Detect which cell encompasses the target text, then output its [X, Y] center coordinate. 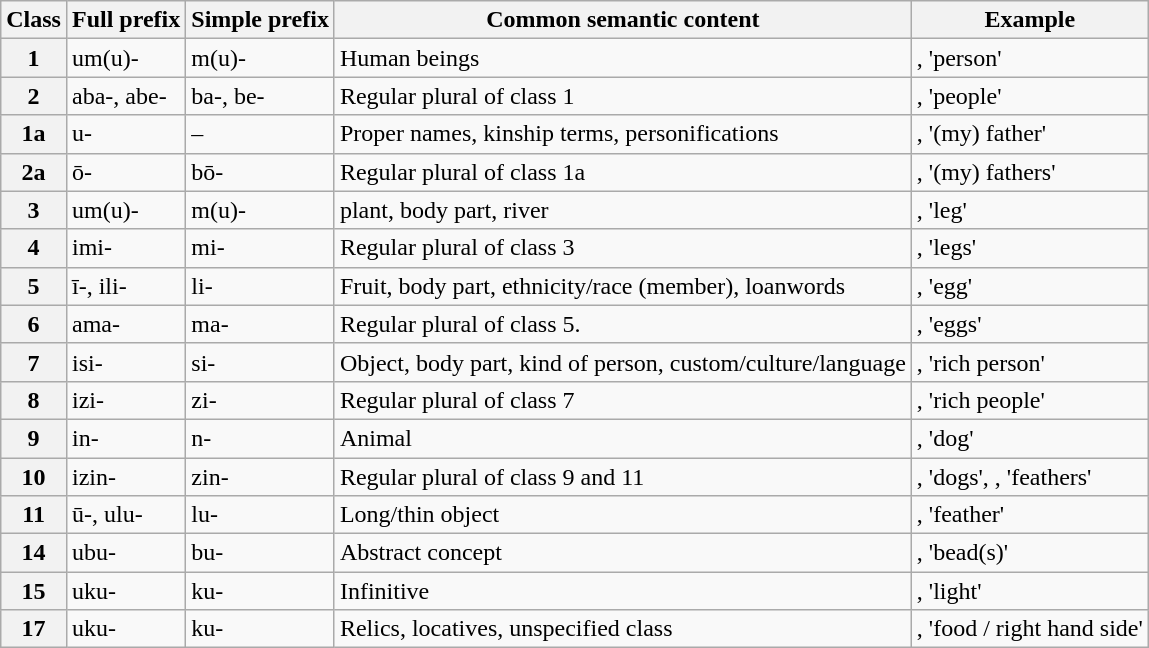
9 [34, 438]
, 'person' [1030, 58]
10 [34, 477]
Long/thin object [622, 515]
zi- [260, 400]
Simple prefix [260, 20]
15 [34, 591]
Regular plural of class 5. [622, 324]
Proper names, kinship terms, personifications [622, 134]
Full prefix [126, 20]
ama- [126, 324]
, 'people' [1030, 96]
ba-, be- [260, 96]
izi- [126, 400]
, '(my) father' [1030, 134]
, 'feather' [1030, 515]
mi- [260, 248]
Class [34, 20]
3 [34, 210]
6 [34, 324]
, 'rich people' [1030, 400]
imi- [126, 248]
Object, body part, kind of person, custom/culture/language [622, 362]
ū-, ulu- [126, 515]
14 [34, 553]
Human beings [622, 58]
1a [34, 134]
Abstract concept [622, 553]
lu- [260, 515]
7 [34, 362]
Relics, locatives, unspecified class [622, 629]
n- [260, 438]
Infinitive [622, 591]
, 'dog' [1030, 438]
ō- [126, 172]
, 'legs' [1030, 248]
, 'light' [1030, 591]
1 [34, 58]
aba-, abe- [126, 96]
Fruit, body part, ethnicity/race (member), loanwords [622, 286]
si- [260, 362]
, 'rich person' [1030, 362]
Animal [622, 438]
Regular plural of class 9 and 11 [622, 477]
, 'dogs', , 'feathers' [1030, 477]
Regular plural of class 1a [622, 172]
, '(my) fathers' [1030, 172]
, 'egg' [1030, 286]
, 'food / right hand side' [1030, 629]
li- [260, 286]
, 'eggs' [1030, 324]
ma- [260, 324]
2 [34, 96]
11 [34, 515]
bō- [260, 172]
plant, body part, river [622, 210]
u- [126, 134]
5 [34, 286]
bu- [260, 553]
, 'bead(s)' [1030, 553]
zin- [260, 477]
in- [126, 438]
4 [34, 248]
ī-, ili- [126, 286]
8 [34, 400]
17 [34, 629]
– [260, 134]
Regular plural of class 3 [622, 248]
ubu- [126, 553]
Common semantic content [622, 20]
Regular plural of class 1 [622, 96]
Regular plural of class 7 [622, 400]
Example [1030, 20]
isi- [126, 362]
izin- [126, 477]
, 'leg' [1030, 210]
2a [34, 172]
